Determine the (X, Y) coordinate at the center of the cell enclosing the given text.  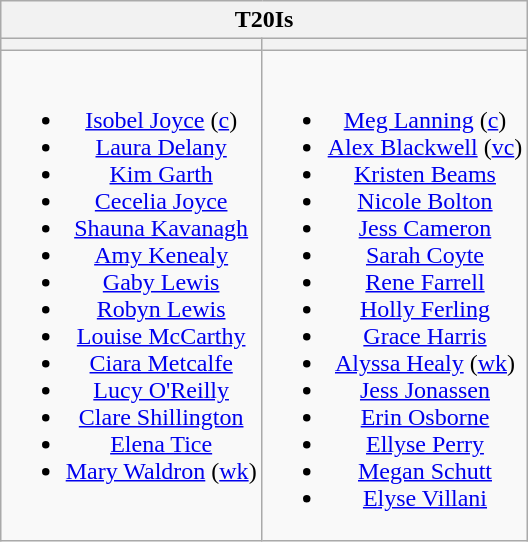
T20Is (264, 20)
